Return (X, Y) of the center of cell containing provided text 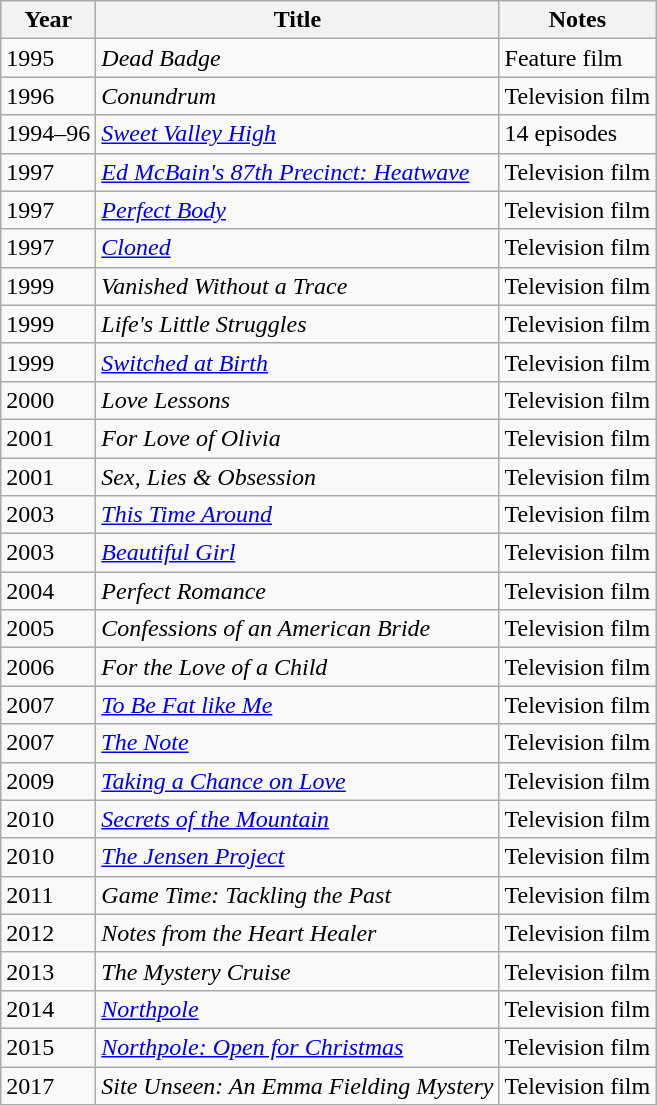
Taking a Chance on Love (298, 781)
Sex, Lies & Obsession (298, 477)
2015 (48, 1047)
The Jensen Project (298, 857)
Dead Badge (298, 58)
Beautiful Girl (298, 553)
Switched at Birth (298, 362)
For Love of Olivia (298, 438)
2017 (48, 1085)
Title (298, 20)
2004 (48, 591)
2006 (48, 667)
This Time Around (298, 515)
2011 (48, 895)
Secrets of the Mountain (298, 819)
Cloned (298, 248)
1995 (48, 58)
Notes from the Heart Healer (298, 933)
Feature film (578, 58)
Notes (578, 20)
Ed McBain's 87th Precinct: Heatwave (298, 172)
1994–96 (48, 134)
Sweet Valley High (298, 134)
Game Time: Tackling the Past (298, 895)
Vanished Without a Trace (298, 286)
2009 (48, 781)
The Mystery Cruise (298, 971)
2012 (48, 933)
2013 (48, 971)
To Be Fat like Me (298, 705)
1996 (48, 96)
2000 (48, 400)
Perfect Body (298, 210)
Northpole: Open for Christmas (298, 1047)
2005 (48, 629)
2014 (48, 1009)
Confessions of an American Bride (298, 629)
The Note (298, 743)
14 episodes (578, 134)
Love Lessons (298, 400)
Year (48, 20)
Life's Little Struggles (298, 324)
Conundrum (298, 96)
Site Unseen: An Emma Fielding Mystery (298, 1085)
For the Love of a Child (298, 667)
Northpole (298, 1009)
Perfect Romance (298, 591)
